Provide the [x, y] coordinate of the cell's center where the given text is located.  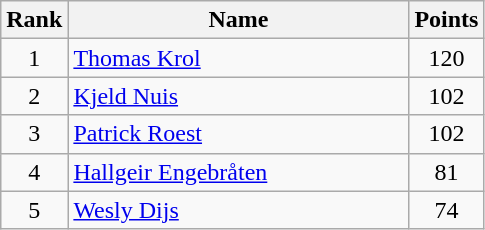
120 [446, 58]
3 [34, 134]
Thomas Krol [238, 58]
Wesly Dijs [238, 210]
4 [34, 172]
Kjeld Nuis [238, 96]
2 [34, 96]
5 [34, 210]
Points [446, 20]
Rank [34, 20]
81 [446, 172]
1 [34, 58]
Name [238, 20]
74 [446, 210]
Hallgeir Engebråten [238, 172]
Patrick Roest [238, 134]
